Extract the (X, Y) coordinate from the center of the cell holding the provided text.  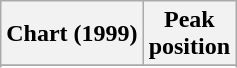
Chart (1999) (72, 34)
Peakposition (189, 34)
